Return (X, Y) of the center of cell containing provided text 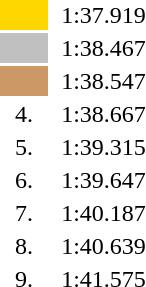
5. (24, 147)
8. (24, 246)
4. (24, 114)
7. (24, 213)
6. (24, 180)
